From the cell containing the given text, extract its center point as [x, y] coordinate. 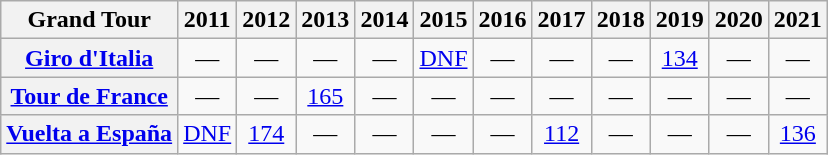
165 [326, 96]
2013 [326, 20]
2016 [502, 20]
2018 [620, 20]
136 [798, 134]
2020 [738, 20]
2021 [798, 20]
134 [680, 58]
Tour de France [90, 96]
2015 [444, 20]
2011 [208, 20]
2012 [266, 20]
Vuelta a España [90, 134]
Giro d'Italia [90, 58]
2019 [680, 20]
2014 [384, 20]
174 [266, 134]
112 [562, 134]
Grand Tour [90, 20]
2017 [562, 20]
